Determine the (x, y) coordinate at the center of the cell enclosing the given text.  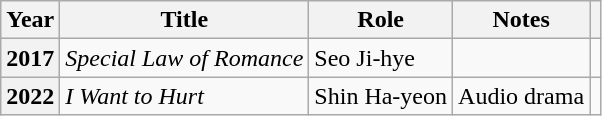
2017 (30, 58)
Title (184, 20)
I Want to Hurt (184, 96)
Role (381, 20)
Audio drama (522, 96)
Shin Ha-yeon (381, 96)
2022 (30, 96)
Seo Ji-hye (381, 58)
Year (30, 20)
Special Law of Romance (184, 58)
Notes (522, 20)
